Identify which cell holds the provided text, then report its (X, Y) central coordinate. 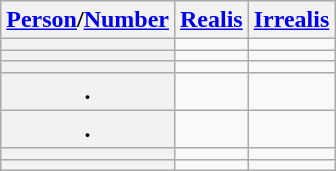
Realis (211, 20)
Irrealis (292, 20)
Person/Number (88, 20)
